Capture the cell that displays the provided text and extract its [X, Y] central coordinate. 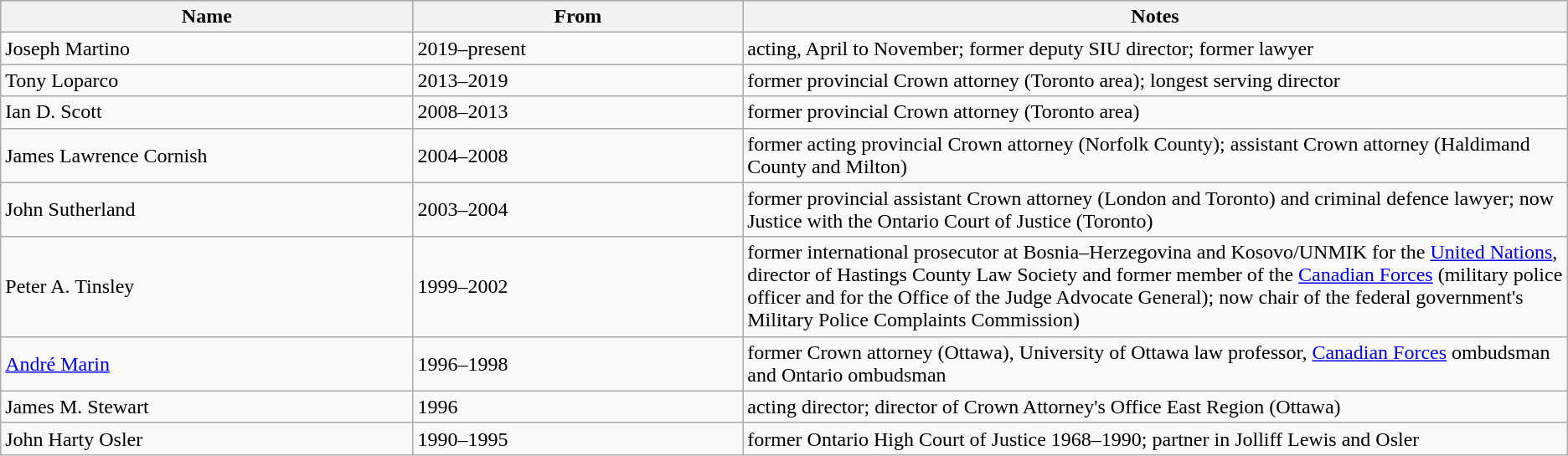
James M. Stewart [207, 407]
Tony Loparco [207, 80]
Joseph Martino [207, 49]
2019–present [578, 49]
acting director; director of Crown Attorney's Office East Region (Ottawa) [1156, 407]
Notes [1156, 17]
former Ontario High Court of Justice 1968–1990; partner in Jolliff Lewis and Osler [1156, 438]
acting, April to November; former deputy SIU director; former lawyer [1156, 49]
From [578, 17]
1996–1998 [578, 363]
John Sutherland [207, 209]
2008–2013 [578, 112]
2004–2008 [578, 156]
Peter A. Tinsley [207, 286]
Name [207, 17]
1990–1995 [578, 438]
James Lawrence Cornish [207, 156]
John Harty Osler [207, 438]
former provincial assistant Crown attorney (London and Toronto) and criminal defence lawyer; now Justice with the Ontario Court of Justice (Toronto) [1156, 209]
former Crown attorney (Ottawa), University of Ottawa law professor, Canadian Forces ombudsman and Ontario ombudsman [1156, 363]
1999–2002 [578, 286]
André Marin [207, 363]
1996 [578, 407]
former provincial Crown attorney (Toronto area); longest serving director [1156, 80]
former provincial Crown attorney (Toronto area) [1156, 112]
2003–2004 [578, 209]
former acting provincial Crown attorney (Norfolk County); assistant Crown attorney (Haldimand County and Milton) [1156, 156]
Ian D. Scott [207, 112]
2013–2019 [578, 80]
